Identify which cell holds the provided text, then report its (X, Y) central coordinate. 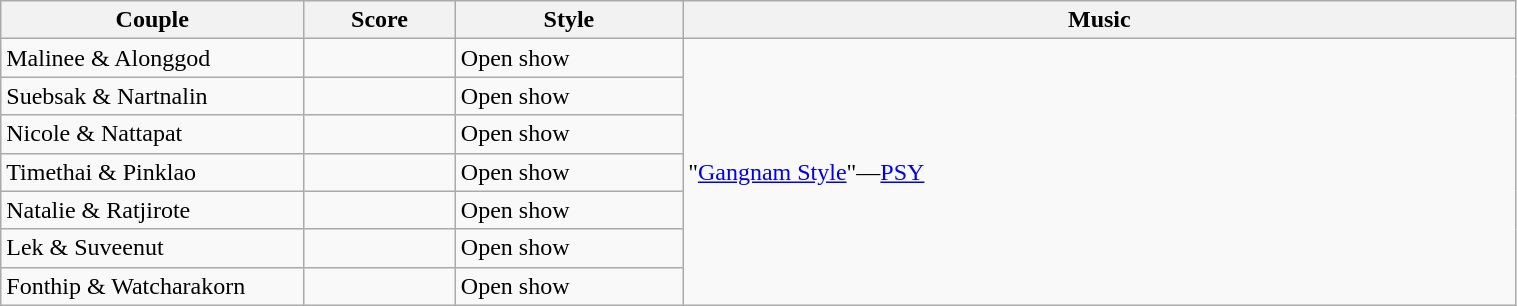
Timethai & Pinklao (152, 172)
Couple (152, 20)
Fonthip & Watcharakorn (152, 286)
Style (568, 20)
Score (380, 20)
Natalie & Ratjirote (152, 210)
Suebsak & Nartnalin (152, 96)
Nicole & Nattapat (152, 134)
"Gangnam Style"—PSY (1100, 172)
Music (1100, 20)
Lek & Suveenut (152, 248)
Malinee & Alonggod (152, 58)
